Scan for the cell matching the given text and deliver its (x, y) coordinate at center. 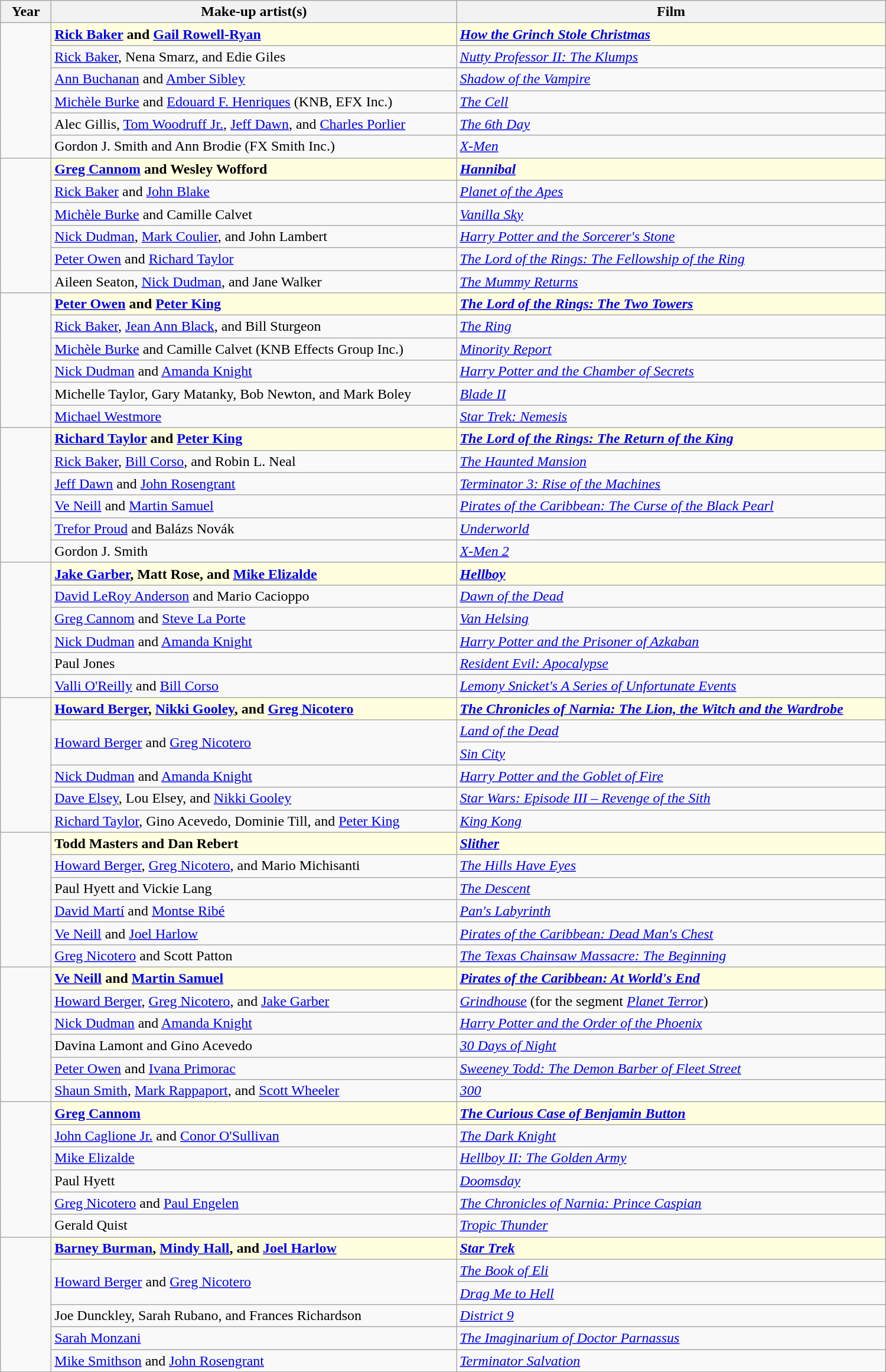
Nutty Professor II: The Klumps (671, 57)
The Lord of the Rings: The Two Towers (671, 304)
John Caglione Jr. and Conor O'Sullivan (254, 1136)
Greg Cannom and Steve La Porte (254, 618)
Dave Elsey, Lou Elsey, and Nikki Gooley (254, 799)
Richard Taylor and Peter King (254, 439)
Sweeney Todd: The Demon Barber of Fleet Street (671, 1068)
Film (671, 12)
Terminator Salvation (671, 1360)
Michelle Taylor, Gary Matanky, Bob Newton, and Mark Boley (254, 394)
Pirates of the Caribbean: The Curse of the Black Pearl (671, 506)
Harry Potter and the Chamber of Secrets (671, 371)
Greg Cannom and Wesley Wofford (254, 169)
Nick Dudman, Mark Coulier, and John Lambert (254, 236)
Michèle Burke and Camille Calvet (254, 214)
Trefor Proud and Balázs Novák (254, 529)
The Dark Knight (671, 1136)
Mike Smithson and John Rosengrant (254, 1360)
Star Wars: Episode III – Revenge of the Sith (671, 799)
Harry Potter and the Prisoner of Azkaban (671, 641)
The Lord of the Rings: The Fellowship of the Ring (671, 259)
Gordon J. Smith and Ann Brodie (FX Smith Inc.) (254, 146)
Van Helsing (671, 618)
Doomsday (671, 1181)
Land of the Dead (671, 731)
Lemony Snicket's A Series of Unfortunate Events (671, 686)
The Texas Chainsaw Massacre: The Beginning (671, 956)
Rick Baker, Jean Ann Black, and Bill Sturgeon (254, 327)
Joe Dunckley, Sarah Rubano, and Frances Richardson (254, 1315)
Michèle Burke and Edouard F. Henriques (KNB, EFX Inc.) (254, 102)
Sarah Monzani (254, 1338)
Drag Me to Hell (671, 1293)
30 Days of Night (671, 1046)
The Hills Have Eyes (671, 866)
X-Men 2 (671, 551)
Pirates of the Caribbean: Dead Man's Chest (671, 933)
Harry Potter and the Sorcerer's Stone (671, 236)
Michael Westmore (254, 416)
Paul Hyett (254, 1181)
Sin City (671, 754)
Hellboy (671, 573)
District 9 (671, 1315)
Paul Hyett and Vickie Lang (254, 888)
The Lord of the Rings: The Return of the King (671, 439)
Harry Potter and the Goblet of Fire (671, 776)
King Kong (671, 821)
Pirates of the Caribbean: At World's End (671, 978)
The Descent (671, 888)
Greg Nicotero and Scott Patton (254, 956)
The Curious Case of Benjamin Button (671, 1113)
Star Trek (671, 1248)
Richard Taylor, Gino Acevedo, Dominie Till, and Peter King (254, 821)
The 6th Day (671, 124)
Alec Gillis, Tom Woodruff Jr., Jeff Dawn, and Charles Porlier (254, 124)
Planet of the Apes (671, 191)
How the Grinch Stole Christmas (671, 34)
Peter Owen and Ivana Primorac (254, 1068)
Shaun Smith, Mark Rappaport, and Scott Wheeler (254, 1091)
Gordon J. Smith (254, 551)
Underworld (671, 529)
Shadow of the Vampire (671, 79)
Year (26, 12)
Minority Report (671, 349)
The Haunted Mansion (671, 461)
300 (671, 1091)
Paul Jones (254, 664)
Valli O'Reilly and Bill Corso (254, 686)
The Imaginarium of Doctor Parnassus (671, 1338)
Tropic Thunder (671, 1226)
X-Men (671, 146)
Michèle Burke and Camille Calvet (KNB Effects Group Inc.) (254, 349)
Blade II (671, 394)
Rick Baker, Nena Smarz, and Edie Giles (254, 57)
Star Trek: Nemesis (671, 416)
The Book of Eli (671, 1270)
Dawn of the Dead (671, 596)
Terminator 3: Rise of the Machines (671, 484)
Howard Berger, Greg Nicotero, and Mario Michisanti (254, 866)
Peter Owen and Richard Taylor (254, 259)
Gerald Quist (254, 1226)
David Martí and Montse Ribé (254, 911)
Todd Masters and Dan Rebert (254, 843)
Davina Lamont and Gino Acevedo (254, 1046)
Make-up artist(s) (254, 12)
Hellboy II: The Golden Army (671, 1158)
Howard Berger, Nikki Gooley, and Greg Nicotero (254, 709)
Barney Burman, Mindy Hall, and Joel Harlow (254, 1248)
Greg Nicotero and Paul Engelen (254, 1203)
The Chronicles of Narnia: The Lion, the Witch and the Wardrobe (671, 709)
The Ring (671, 327)
Ann Buchanan and Amber Sibley (254, 79)
The Chronicles of Narnia: Prince Caspian (671, 1203)
Howard Berger, Greg Nicotero, and Jake Garber (254, 1001)
Pan's Labyrinth (671, 911)
David LeRoy Anderson and Mario Cacioppo (254, 596)
Grindhouse (for the segment Planet Terror) (671, 1001)
Harry Potter and the Order of the Phoenix (671, 1024)
Rick Baker, Bill Corso, and Robin L. Neal (254, 461)
Rick Baker and Gail Rowell-Ryan (254, 34)
Mike Elizalde (254, 1158)
Peter Owen and Peter King (254, 304)
Greg Cannom (254, 1113)
The Cell (671, 102)
Jake Garber, Matt Rose, and Mike Elizalde (254, 573)
Hannibal (671, 169)
Jeff Dawn and John Rosengrant (254, 484)
Vanilla Sky (671, 214)
Ve Neill and Joel Harlow (254, 933)
Slither (671, 843)
Rick Baker and John Blake (254, 191)
Aileen Seaton, Nick Dudman, and Jane Walker (254, 282)
The Mummy Returns (671, 282)
Resident Evil: Apocalypse (671, 664)
